Locate the cell with the specified text and output its (X, Y) center coordinate. 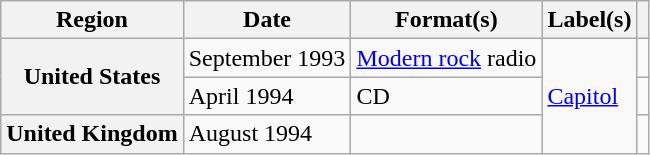
CD (446, 96)
Capitol (590, 96)
September 1993 (267, 58)
Format(s) (446, 20)
Label(s) (590, 20)
Date (267, 20)
April 1994 (267, 96)
United Kingdom (92, 134)
United States (92, 77)
Region (92, 20)
August 1994 (267, 134)
Modern rock radio (446, 58)
